Provide the [x, y] coordinate of the cell's center where the given text is located.  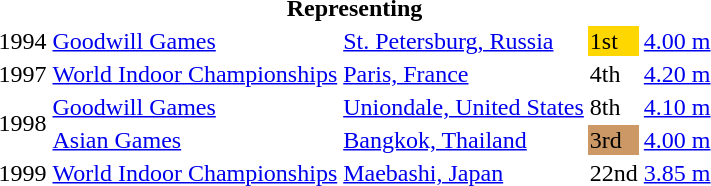
Bangkok, Thailand [464, 140]
3rd [614, 140]
World Indoor Championships [195, 74]
Paris, France [464, 74]
8th [614, 107]
St. Petersburg, Russia [464, 41]
Uniondale, United States [464, 107]
Asian Games [195, 140]
1st [614, 41]
4th [614, 74]
